Return the (X, Y) coordinate for the center point of the cell that contains the specified text.  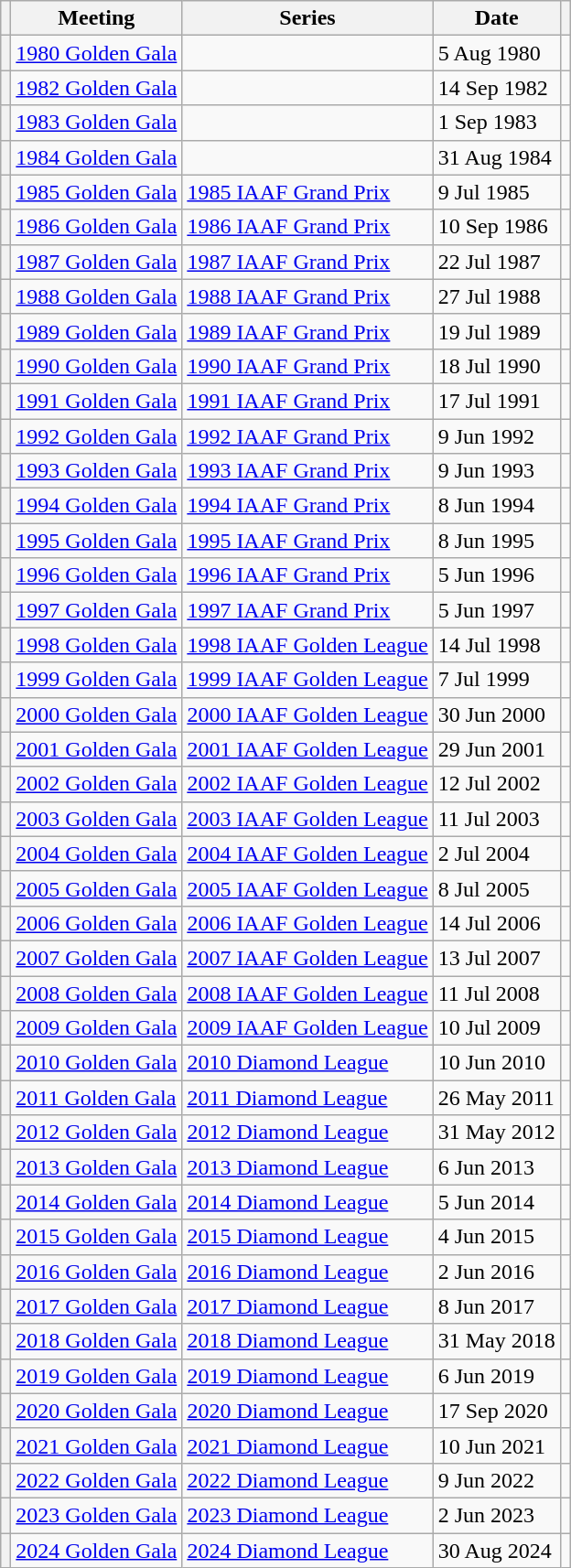
1988 Golden Gala (97, 296)
10 Sep 1986 (496, 227)
2024 Diamond League (307, 1551)
1989 IAAF Grand Prix (307, 331)
8 Jun 2017 (496, 1306)
2000 Golden Gala (97, 714)
2013 Diamond League (307, 1167)
31 May 2018 (496, 1341)
Date (496, 18)
9 Jun 2022 (496, 1480)
1990 IAAF Grand Prix (307, 366)
5 Jun 1997 (496, 610)
2023 Diamond League (307, 1515)
1985 IAAF Grand Prix (307, 192)
2014 Golden Gala (97, 1202)
2024 Golden Gala (97, 1551)
2022 Golden Gala (97, 1480)
11 Jul 2003 (496, 819)
2019 Golden Gala (97, 1376)
1994 Golden Gala (97, 506)
1 Sep 1983 (496, 123)
2002 Golden Gala (97, 784)
1993 Golden Gala (97, 471)
2021 Golden Gala (97, 1445)
1991 IAAF Grand Prix (307, 401)
2006 IAAF Golden League (307, 923)
1996 Golden Gala (97, 575)
27 Jul 1988 (496, 296)
1984 Golden Gala (97, 157)
30 Jun 2000 (496, 714)
2004 Golden Gala (97, 854)
19 Jul 1989 (496, 331)
11 Jul 2008 (496, 993)
1998 IAAF Golden League (307, 645)
14 Jul 1998 (496, 645)
1985 Golden Gala (97, 192)
8 Jul 2005 (496, 888)
2010 Golden Gala (97, 1063)
1999 IAAF Golden League (307, 680)
2023 Golden Gala (97, 1515)
2006 Golden Gala (97, 923)
31 May 2012 (496, 1133)
9 Jun 1992 (496, 436)
2012 Golden Gala (97, 1133)
2018 Golden Gala (97, 1341)
17 Jul 1991 (496, 401)
12 Jul 2002 (496, 784)
1988 IAAF Grand Prix (307, 296)
1986 Golden Gala (97, 227)
2001 IAAF Golden League (307, 749)
2008 Golden Gala (97, 993)
26 May 2011 (496, 1098)
2008 IAAF Golden League (307, 993)
2011 Diamond League (307, 1098)
5 Jun 1996 (496, 575)
2010 Diamond League (307, 1063)
22 Jul 1987 (496, 262)
2020 Golden Gala (97, 1411)
2009 Golden Gala (97, 1028)
9 Jun 1993 (496, 471)
2011 Golden Gala (97, 1098)
1997 IAAF Grand Prix (307, 610)
2007 IAAF Golden League (307, 958)
2014 Diamond League (307, 1202)
2003 IAAF Golden League (307, 819)
1994 IAAF Grand Prix (307, 506)
2016 Golden Gala (97, 1272)
9 Jul 1985 (496, 192)
1987 IAAF Grand Prix (307, 262)
2020 Diamond League (307, 1411)
2005 Golden Gala (97, 888)
2 Jul 2004 (496, 854)
17 Sep 2020 (496, 1411)
2004 IAAF Golden League (307, 854)
2 Jun 2016 (496, 1272)
2007 Golden Gala (97, 958)
1995 Golden Gala (97, 541)
2005 IAAF Golden League (307, 888)
14 Sep 1982 (496, 88)
29 Jun 2001 (496, 749)
2017 Golden Gala (97, 1306)
31 Aug 1984 (496, 157)
1980 Golden Gala (97, 53)
2003 Golden Gala (97, 819)
30 Aug 2024 (496, 1551)
2018 Diamond League (307, 1341)
2022 Diamond League (307, 1480)
14 Jul 2006 (496, 923)
5 Aug 1980 (496, 53)
18 Jul 1990 (496, 366)
1987 Golden Gala (97, 262)
2015 Diamond League (307, 1237)
1999 Golden Gala (97, 680)
1991 Golden Gala (97, 401)
1997 Golden Gala (97, 610)
2019 Diamond League (307, 1376)
2009 IAAF Golden League (307, 1028)
1982 Golden Gala (97, 88)
Series (307, 18)
7 Jul 1999 (496, 680)
10 Jun 2021 (496, 1445)
1990 Golden Gala (97, 366)
2015 Golden Gala (97, 1237)
1992 IAAF Grand Prix (307, 436)
6 Jun 2019 (496, 1376)
1995 IAAF Grand Prix (307, 541)
2017 Diamond League (307, 1306)
2 Jun 2023 (496, 1515)
10 Jul 2009 (496, 1028)
2001 Golden Gala (97, 749)
1993 IAAF Grand Prix (307, 471)
8 Jun 1994 (496, 506)
2000 IAAF Golden League (307, 714)
1983 Golden Gala (97, 123)
2012 Diamond League (307, 1133)
2016 Diamond League (307, 1272)
13 Jul 2007 (496, 958)
8 Jun 1995 (496, 541)
6 Jun 2013 (496, 1167)
1996 IAAF Grand Prix (307, 575)
1992 Golden Gala (97, 436)
Meeting (97, 18)
1998 Golden Gala (97, 645)
5 Jun 2014 (496, 1202)
1989 Golden Gala (97, 331)
10 Jun 2010 (496, 1063)
4 Jun 2015 (496, 1237)
2013 Golden Gala (97, 1167)
2021 Diamond League (307, 1445)
2002 IAAF Golden League (307, 784)
1986 IAAF Grand Prix (307, 227)
